Locate the cell with the specified text and output its (x, y) center coordinate. 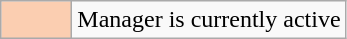
Manager is currently active (209, 20)
